Scan for the cell matching the given text and deliver its (x, y) coordinate at center. 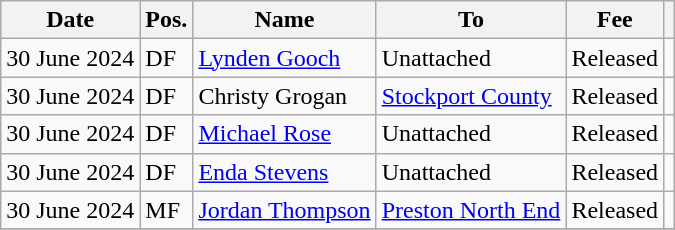
MF (166, 210)
Michael Rose (284, 134)
Stockport County (471, 96)
Enda Stevens (284, 172)
Jordan Thompson (284, 210)
Pos. (166, 20)
Date (70, 20)
To (471, 20)
Lynden Gooch (284, 58)
Name (284, 20)
Preston North End (471, 210)
Christy Grogan (284, 96)
Fee (615, 20)
